Identify which cell holds the provided text, then report its [x, y] central coordinate. 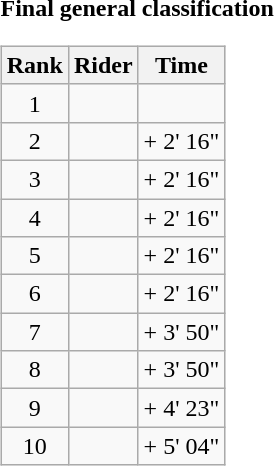
Rider [103, 65]
Time [182, 65]
10 [34, 446]
8 [34, 370]
5 [34, 256]
7 [34, 332]
+ 4' 23" [182, 408]
1 [34, 103]
2 [34, 141]
3 [34, 179]
Rank [34, 65]
+ 5' 04" [182, 446]
9 [34, 408]
4 [34, 217]
6 [34, 294]
